Search for the cell housing the specified text and yield its (x, y) center coordinate. 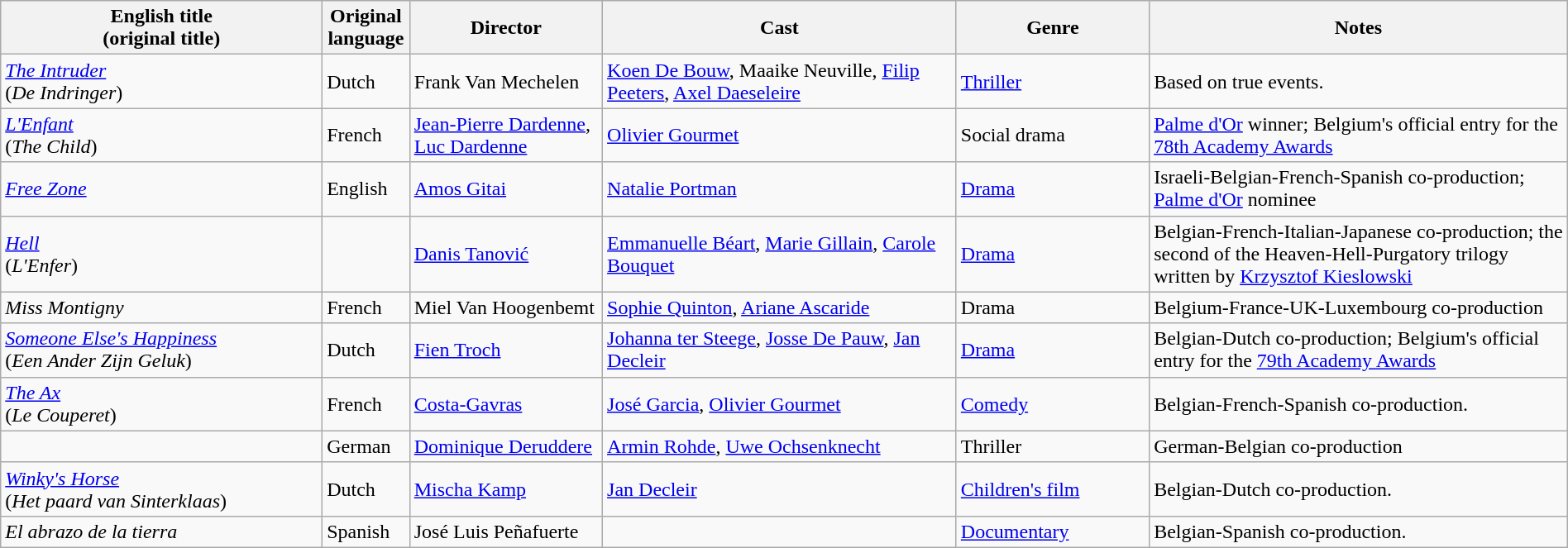
Israeli-Belgian-French-Spanish co-production; Palme d'Or nominee (1359, 188)
Free Zone (162, 188)
José Luis Peñafuerte (506, 531)
Natalie Portman (780, 188)
German‐Belgian co‐production (1359, 446)
Social drama (1052, 136)
Jan Decleir (780, 489)
Comedy (1052, 403)
The Ax (Le Couperet) (162, 403)
Spanish (366, 531)
The Intruder(De Indringer) (162, 81)
Sophie Quinton, Ariane Ascaride (780, 307)
Someone Else's Happiness(Een Ander Zijn Geluk) (162, 350)
Hell(L'Enfer) (162, 254)
Mischa Kamp (506, 489)
L'Enfant(The Child) (162, 136)
Olivier Gourmet (780, 136)
Frank Van Mechelen (506, 81)
Costa-Gavras (506, 403)
Belgian-Dutch co-production. (1359, 489)
Danis Tanović (506, 254)
Koen De Bouw, Maaike Neuville, Filip Peeters, Axel Daeseleire (780, 81)
Belgian-Dutch co-production; Belgium's official entry for the 79th Academy Awards (1359, 350)
Miss Montigny (162, 307)
Armin Rohde, Uwe Ochsenknecht (780, 446)
Emmanuelle Béart, Marie Gillain, Carole Bouquet (780, 254)
Miel Van Hoogenbemt (506, 307)
Belgium-France-UK-Luxembourg co-production (1359, 307)
Cast (780, 28)
Documentary (1052, 531)
Dominique Deruddere (506, 446)
Jean-Pierre Dardenne, Luc Dardenne (506, 136)
Fien Troch (506, 350)
Director (506, 28)
Winky's Horse(Het paard van Sinterklaas) (162, 489)
Palme d'Or winner; Belgium's official entry for the 78th Academy Awards (1359, 136)
Belgian-French-Spanish co-production. (1359, 403)
José Garcia, Olivier Gourmet (780, 403)
Belgian-Spanish co-production. (1359, 531)
English title (original title) (162, 28)
German (366, 446)
Original language (366, 28)
Belgian-French-Italian-Japanese co-production; the second of the Heaven-Hell-Purgatory trilogy written by Krzysztof Kieslowski (1359, 254)
Johanna ter Steege, Josse De Pauw, Jan Decleir (780, 350)
Children's film (1052, 489)
Notes (1359, 28)
English (366, 188)
Genre (1052, 28)
El abrazo de la tierra (162, 531)
Amos Gitai (506, 188)
Based on true events. (1359, 81)
